Return [X, Y] of the center of cell containing provided text 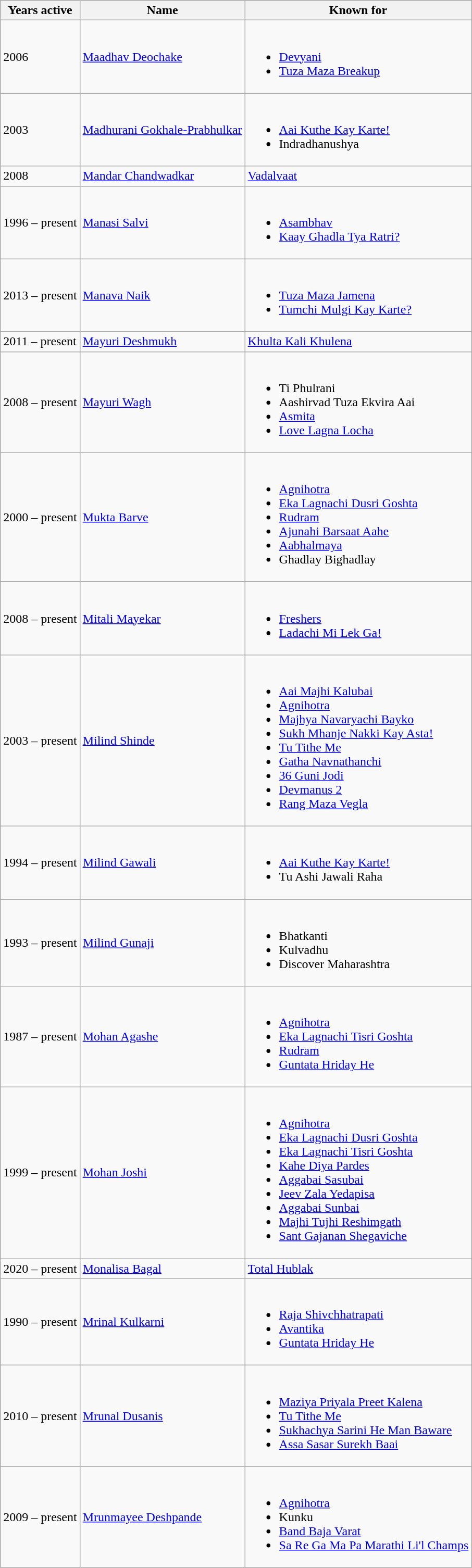
Vadalvaat [358, 176]
Maziya Priyala Preet KalenaTu Tithe MeSukhachya Sarini He Man BawareAssa Sasar Surekh Baai [358, 1416]
Aai Majhi KalubaiAgnihotraMajhya Navaryachi BaykoSukh Mhanje Nakki Kay Asta!Tu Tithe MeGatha Navnathanchi36 Guni JodiDevmanus 2Rang Maza Vegla [358, 741]
Manasi Salvi [163, 222]
Ti PhulraniAashirvad Tuza Ekvira AaiAsmitaLove Lagna Locha [358, 402]
2011 – present [40, 342]
FreshersLadachi Mi Lek Ga! [358, 618]
Mayuri Wagh [163, 402]
2003 – present [40, 741]
Mitali Mayekar [163, 618]
1987 – present [40, 1037]
Mohan Agashe [163, 1037]
Manava Naik [163, 295]
AgnihotraEka Lagnachi Dusri GoshtaRudramAjunahi Barsaat AaheAabhalmayaGhadlay Bighadlay [358, 517]
Maadhav Deochake [163, 57]
DevyaniTuza Maza Breakup [358, 57]
Madhurani Gokhale-Prabhulkar [163, 130]
Khulta Kali Khulena [358, 342]
AgnihotraKunkuBand Baja VaratSa Re Ga Ma Pa Marathi Li'l Champs [358, 1517]
Mrinal Kulkarni [163, 1322]
Milind Gawali [163, 862]
2020 – present [40, 1269]
Mrunal Dusanis [163, 1416]
Milind Shinde [163, 741]
2010 – present [40, 1416]
1999 – present [40, 1173]
AgnihotraEka Lagnachi Tisri GoshtaRudramGuntata Hriday He [358, 1037]
Mandar Chandwadkar [163, 176]
2009 – present [40, 1517]
Total Hublak [358, 1269]
AsambhavKaay Ghadla Tya Ratri? [358, 222]
Monalisa Bagal [163, 1269]
1990 – present [40, 1322]
Known for [358, 10]
2013 – present [40, 295]
BhatkantiKulvadhuDiscover Maharashtra [358, 943]
Mayuri Deshmukh [163, 342]
Name [163, 10]
Mrunmayee Deshpande [163, 1517]
Aai Kuthe Kay Karte!Indradhanushya [358, 130]
2003 [40, 130]
Mohan Joshi [163, 1173]
1996 – present [40, 222]
2008 [40, 176]
Raja ShivchhatrapatiAvantikaGuntata Hriday He [358, 1322]
Milind Gunaji [163, 943]
Tuza Maza JamenaTumchi Mulgi Kay Karte? [358, 295]
1994 – present [40, 862]
Mukta Barve [163, 517]
2006 [40, 57]
Aai Kuthe Kay Karte!Tu Ashi Jawali Raha [358, 862]
1993 – present [40, 943]
2000 – present [40, 517]
Years active [40, 10]
